Pinpoint the cell where the given text exists, returning its [X, Y] midpoint coordinate. 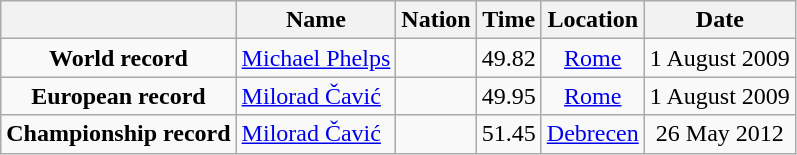
51.45 [508, 134]
European record [118, 96]
Debrecen [592, 134]
Name [316, 20]
Date [720, 20]
Nation [436, 20]
Michael Phelps [316, 58]
World record [118, 58]
Location [592, 20]
26 May 2012 [720, 134]
49.95 [508, 96]
49.82 [508, 58]
Time [508, 20]
Championship record [118, 134]
